Identify which cell holds the provided text, then report its (x, y) central coordinate. 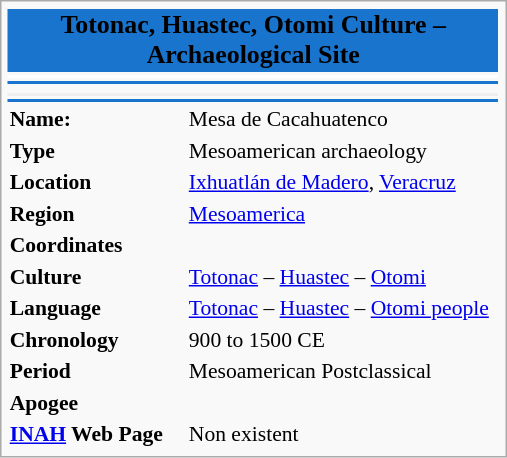
Ixhuatlán de Madero, Veracruz (342, 182)
Location (96, 182)
Chronology (96, 339)
Type (96, 150)
Mesoamerican archaeology (342, 150)
INAH Web Page (96, 434)
900 to 1500 CE (342, 339)
Mesa de Cacahuatenco (342, 119)
Totonac – Huastec – Otomi people (342, 308)
Language (96, 308)
Mesoamerican Postclassical (342, 371)
Non existent (342, 434)
Culture (96, 276)
Period (96, 371)
Name: (96, 119)
Region (96, 213)
Coordinates (96, 245)
Totonac, Huastec, Otomi Culture – Archaeological Site (253, 40)
Totonac – Huastec – Otomi (342, 276)
Apogee (96, 402)
Mesoamerica (342, 213)
